Output the (x, y) coordinate of the center of the cell containing the given text.  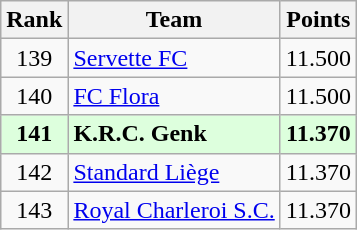
K.R.C. Genk (174, 134)
FC Flora (174, 96)
Team (174, 20)
143 (34, 210)
140 (34, 96)
141 (34, 134)
139 (34, 58)
142 (34, 172)
Rank (34, 20)
Standard Liège (174, 172)
Points (318, 20)
Royal Charleroi S.C. (174, 210)
Servette FC (174, 58)
